Capture the cell that displays the provided text and extract its [X, Y] central coordinate. 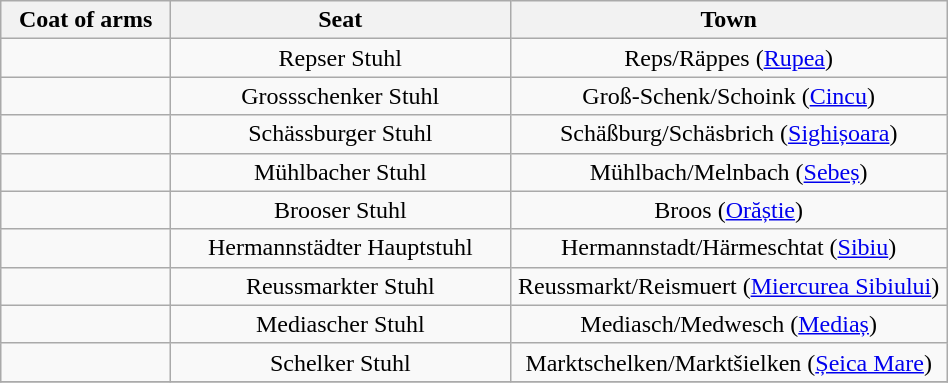
Marktschelken/Marktšielken (Șeica Mare) [728, 362]
Brooser Stuhl [341, 210]
Schäßburg/Schäsbrich (Sighișoara) [728, 134]
Town [728, 20]
Reps/Räppes (Rupea) [728, 58]
Schässburger Stuhl [341, 134]
Grossschenker Stuhl [341, 96]
Reussmarkter Stuhl [341, 286]
Mediascher Stuhl [341, 324]
Groß-Schenk/Schoink (Cincu) [728, 96]
Hermannstädter Hauptstuhl [341, 248]
Mühlbach/Melnbach (Sebeș) [728, 172]
Coat of arms [86, 20]
Seat [341, 20]
Repser Stuhl [341, 58]
Broos (Orăștie) [728, 210]
Schelker Stuhl [341, 362]
Reussmarkt/Reismuert (Miercurea Sibiului) [728, 286]
Hermannstadt/Härmeschtat (Sibiu) [728, 248]
Mühlbacher Stuhl [341, 172]
Mediasch/Medwesch (Mediaș) [728, 324]
